Determine the [X, Y] coordinate at the center of the cell enclosing the given text.  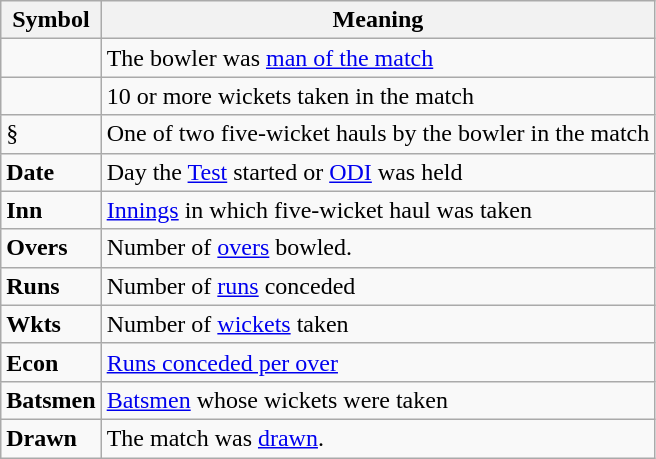
Batsmen whose wickets were taken [378, 400]
Symbol [51, 20]
Runs conceded per over [378, 362]
Batsmen [51, 400]
Meaning [378, 20]
Wkts [51, 324]
Econ [51, 362]
The match was drawn. [378, 438]
Number of runs conceded [378, 286]
Date [51, 172]
10 or more wickets taken in the match [378, 96]
Number of wickets taken [378, 324]
Drawn [51, 438]
Overs [51, 248]
One of two five-wicket hauls by the bowler in the match [378, 134]
Innings in which five-wicket haul was taken [378, 210]
Runs [51, 286]
§ [51, 134]
Inn [51, 210]
The bowler was man of the match [378, 58]
Day the Test started or ODI was held [378, 172]
Number of overs bowled. [378, 248]
